Search for the cell housing the specified text and yield its [x, y] center coordinate. 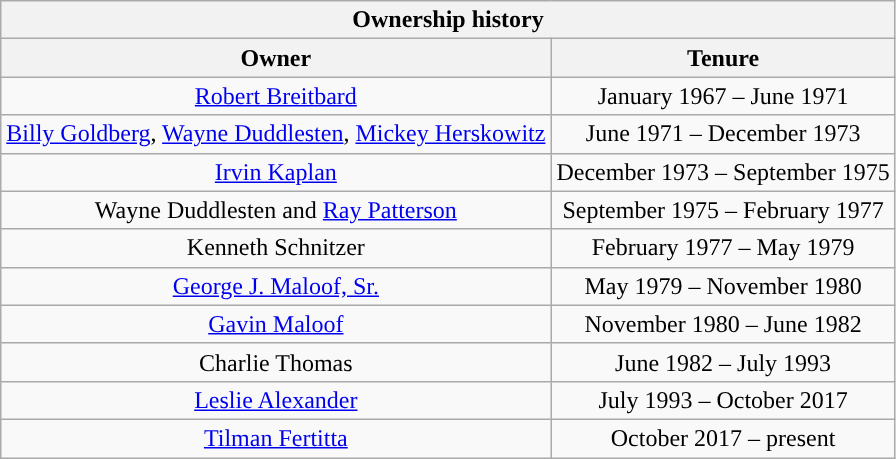
June 1971 – December 1973 [723, 134]
Gavin Maloof [276, 324]
George J. Maloof, Sr. [276, 286]
Kenneth Schnitzer [276, 248]
July 1993 – October 2017 [723, 400]
November 1980 – June 1982 [723, 324]
May 1979 – November 1980 [723, 286]
Tenure [723, 58]
Robert Breitbard [276, 96]
Owner [276, 58]
Ownership history [448, 20]
June 1982 – July 1993 [723, 362]
Billy Goldberg, Wayne Duddlesten, Mickey Herskowitz [276, 134]
October 2017 – present [723, 438]
September 1975 – February 1977 [723, 210]
January 1967 – June 1971 [723, 96]
December 1973 – September 1975 [723, 172]
Leslie Alexander [276, 400]
February 1977 – May 1979 [723, 248]
Wayne Duddlesten and Ray Patterson [276, 210]
Irvin Kaplan [276, 172]
Charlie Thomas [276, 362]
Tilman Fertitta [276, 438]
